Capture the cell that displays the provided text and extract its (X, Y) central coordinate. 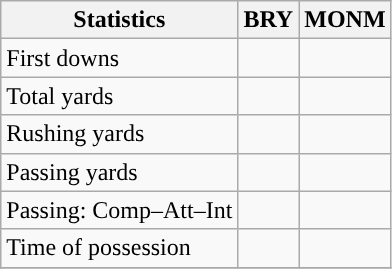
MONM (345, 20)
BRY (268, 20)
Time of possession (120, 248)
Passing: Comp–Att–Int (120, 210)
Total yards (120, 96)
Statistics (120, 20)
Passing yards (120, 172)
First downs (120, 58)
Rushing yards (120, 134)
